From the cell containing the given text, extract its center point as (x, y) coordinate. 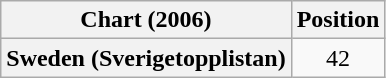
Sweden (Sverigetopplistan) (146, 58)
Chart (2006) (146, 20)
Position (338, 20)
42 (338, 58)
